Detect which cell encompasses the target text, then output its [x, y] center coordinate. 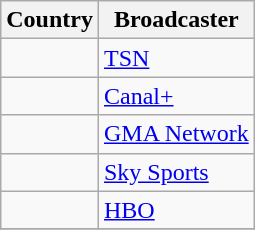
Sky Sports [176, 172]
GMA Network [176, 134]
Canal+ [176, 96]
Country [50, 20]
TSN [176, 58]
Broadcaster [176, 20]
HBO [176, 210]
